Scan for the cell matching the given text and deliver its [x, y] coordinate at center. 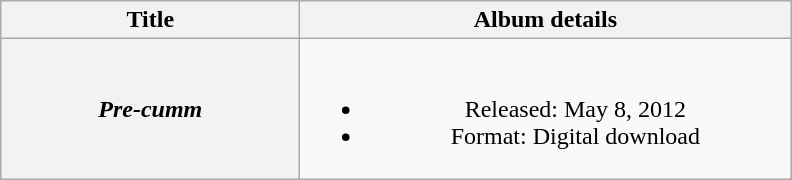
Released: May 8, 2012Format: Digital download [546, 109]
Album details [546, 20]
Pre-cumm [150, 109]
Title [150, 20]
